Locate the cell with the specified text and output its [X, Y] center coordinate. 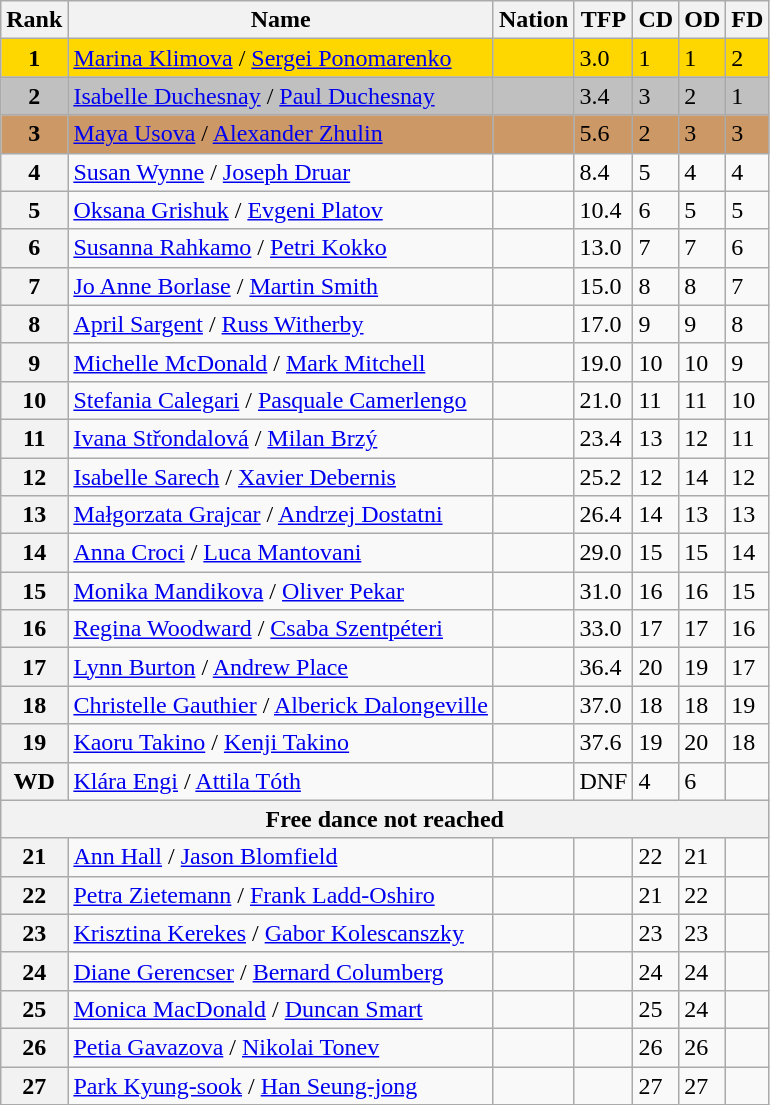
Kaoru Takino / Kenji Takino [281, 743]
23.4 [604, 438]
26.4 [604, 515]
FD [748, 20]
Oksana Grishuk / Evgeni Platov [281, 210]
Maya Usova / Alexander Zhulin [281, 134]
15.0 [604, 286]
5.6 [604, 134]
8.4 [604, 172]
DNF [604, 781]
Petia Gavazova / Nikolai Tonev [281, 1047]
37.0 [604, 705]
37.6 [604, 743]
29.0 [604, 553]
CD [656, 20]
21.0 [604, 400]
Name [281, 20]
Christelle Gauthier / Alberick Dalongeville [281, 705]
33.0 [604, 629]
36.4 [604, 667]
13.0 [604, 248]
Stefania Calegari / Pasquale Camerlengo [281, 400]
19.0 [604, 362]
3.0 [604, 58]
Michelle McDonald / Mark Mitchell [281, 362]
Małgorzata Grajcar / Andrzej Dostatni [281, 515]
Krisztina Kerekes / Gabor Kolescanszky [281, 933]
17.0 [604, 324]
Isabelle Duchesnay / Paul Duchesnay [281, 96]
WD [34, 781]
Susanna Rahkamo / Petri Kokko [281, 248]
Anna Croci / Luca Mantovani [281, 553]
Rank [34, 20]
10.4 [604, 210]
Ivana Střondalová / Milan Brzý [281, 438]
OD [702, 20]
Monika Mandikova / Oliver Pekar [281, 591]
TFP [604, 20]
Jo Anne Borlase / Martin Smith [281, 286]
Nation [533, 20]
3.4 [604, 96]
Lynn Burton / Andrew Place [281, 667]
Ann Hall / Jason Blomfield [281, 857]
Petra Zietemann / Frank Ladd-Oshiro [281, 895]
April Sargent / Russ Witherby [281, 324]
Regina Woodward / Csaba Szentpéteri [281, 629]
Diane Gerencser / Bernard Columberg [281, 971]
Free dance not reached [385, 819]
Klára Engi / Attila Tóth [281, 781]
Marina Klimova / Sergei Ponomarenko [281, 58]
Susan Wynne / Joseph Druar [281, 172]
31.0 [604, 591]
Monica MacDonald / Duncan Smart [281, 1009]
Isabelle Sarech / Xavier Debernis [281, 477]
Park Kyung-sook / Han Seung-jong [281, 1085]
25.2 [604, 477]
